For the text-containing cell, return its midpoint in (x, y) coordinate format. 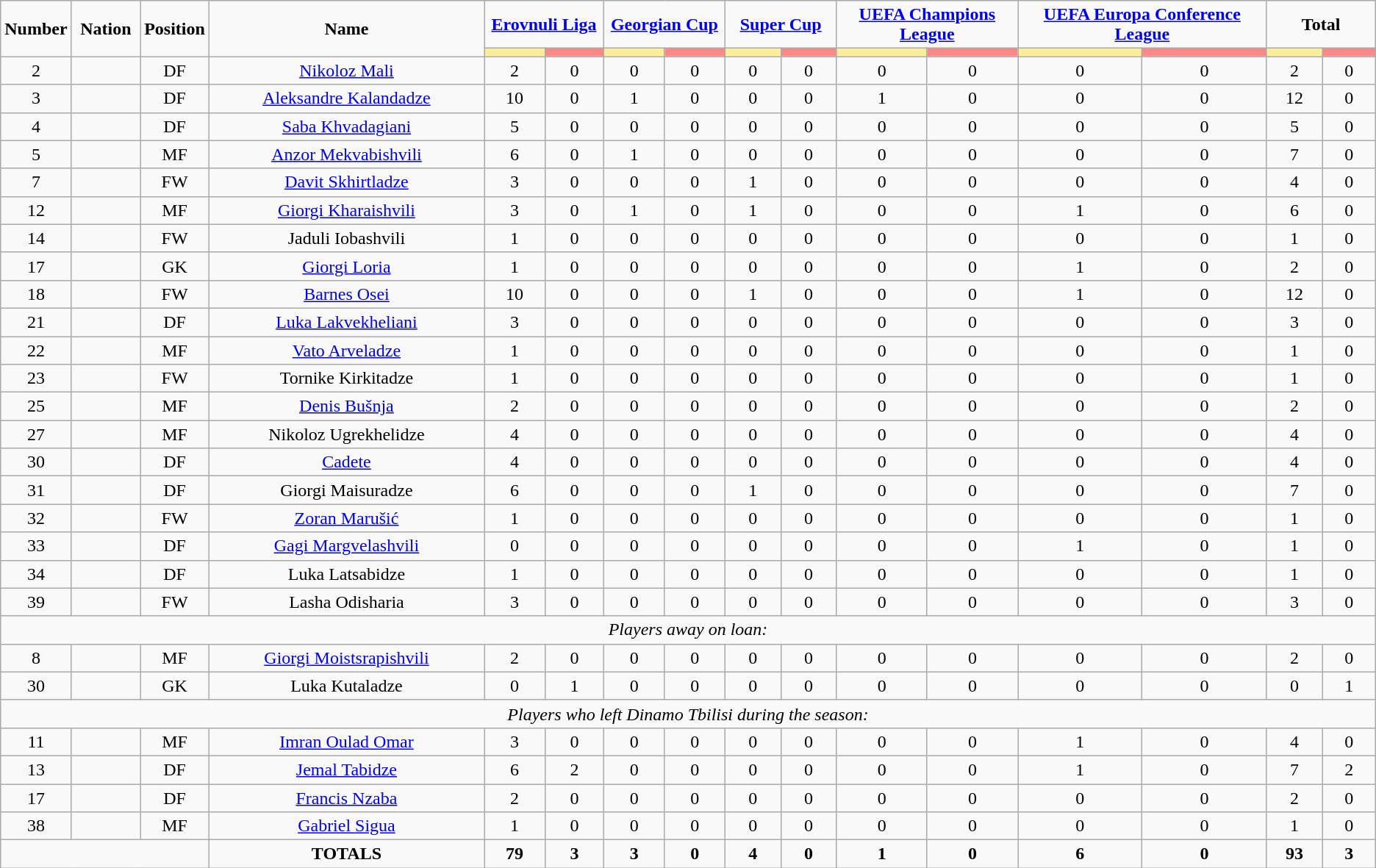
Players away on loan: (688, 630)
14 (36, 238)
Jaduli Iobashvili (346, 238)
Position (175, 29)
Denis Bušnja (346, 406)
Cadete (346, 462)
Jemal Tabidze (346, 770)
Vato Arveladze (346, 351)
25 (36, 406)
Nikoloz Mali (346, 71)
Tornike Kirkitadze (346, 379)
39 (36, 602)
Luka Lakvekheliani (346, 322)
33 (36, 546)
11 (36, 742)
31 (36, 490)
Imran Oulad Omar (346, 742)
32 (36, 518)
Zoran Marušić (346, 518)
18 (36, 294)
34 (36, 574)
Georgian Cup (664, 25)
Players who left Dinamo Tbilisi during the season: (688, 714)
UEFA Champions League (928, 25)
TOTALS (346, 854)
Total (1321, 25)
Number (36, 29)
23 (36, 379)
Giorgi Moistsrapishvili (346, 658)
8 (36, 658)
Lasha Odisharia (346, 602)
13 (36, 770)
Giorgi Kharaishvili (346, 210)
Name (346, 29)
Davit Skhirtladze (346, 182)
Gagi Margvelashvili (346, 546)
Luka Kutaladze (346, 686)
93 (1294, 854)
21 (36, 322)
38 (36, 826)
22 (36, 351)
Nation (106, 29)
Super Cup (781, 25)
Saba Khvadagiani (346, 126)
79 (515, 854)
Erovnuli Liga (544, 25)
27 (36, 434)
Francis Nzaba (346, 797)
Giorgi Loria (346, 266)
Giorgi Maisuradze (346, 490)
Luka Latsabidze (346, 574)
Nikoloz Ugrekhelidze (346, 434)
Barnes Osei (346, 294)
UEFA Europa Conference League (1142, 25)
Anzor Mekvabishvili (346, 154)
Gabriel Sigua (346, 826)
Aleksandre Kalandadze (346, 98)
